Pinpoint the cell where the given text exists, returning its (x, y) midpoint coordinate. 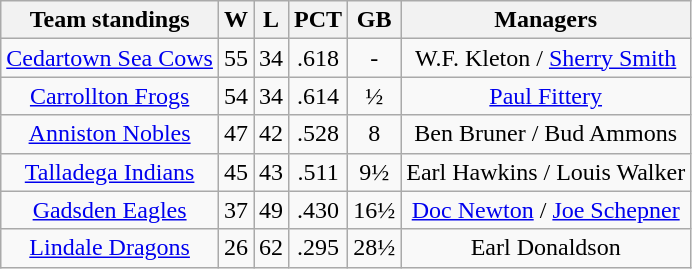
55 (236, 58)
Managers (546, 20)
Cedartown Sea Cows (110, 58)
Anniston Nobles (110, 134)
.430 (318, 210)
Earl Donaldson (546, 248)
PCT (318, 20)
W.F. Kleton / Sherry Smith (546, 58)
Paul Fittery (546, 96)
45 (236, 172)
.511 (318, 172)
W (236, 20)
49 (272, 210)
Team standings (110, 20)
.618 (318, 58)
.295 (318, 248)
Talladega Indians (110, 172)
16½ (374, 210)
Ben Bruner / Bud Ammons (546, 134)
62 (272, 248)
26 (236, 248)
GB (374, 20)
Earl Hawkins / Louis Walker (546, 172)
Doc Newton / Joe Schepner (546, 210)
.614 (318, 96)
Lindale Dragons (110, 248)
½ (374, 96)
43 (272, 172)
.528 (318, 134)
L (272, 20)
Carrollton Frogs (110, 96)
54 (236, 96)
47 (236, 134)
37 (236, 210)
42 (272, 134)
- (374, 58)
Gadsden Eagles (110, 210)
28½ (374, 248)
8 (374, 134)
9½ (374, 172)
